Search for the cell housing the specified text and yield its [X, Y] center coordinate. 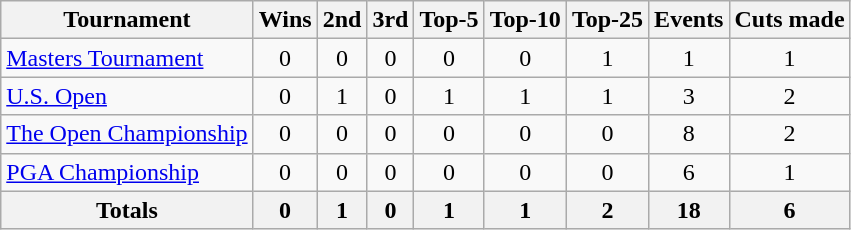
Top-10 [525, 20]
U.S. Open [127, 96]
Events [689, 20]
3 [689, 96]
18 [689, 210]
Masters Tournament [127, 58]
Wins [285, 20]
Cuts made [790, 20]
Top-25 [607, 20]
Top-5 [449, 20]
Totals [127, 210]
2nd [342, 20]
The Open Championship [127, 134]
8 [689, 134]
3rd [390, 20]
Tournament [127, 20]
PGA Championship [127, 172]
